Search for the cell housing the specified text and yield its [X, Y] center coordinate. 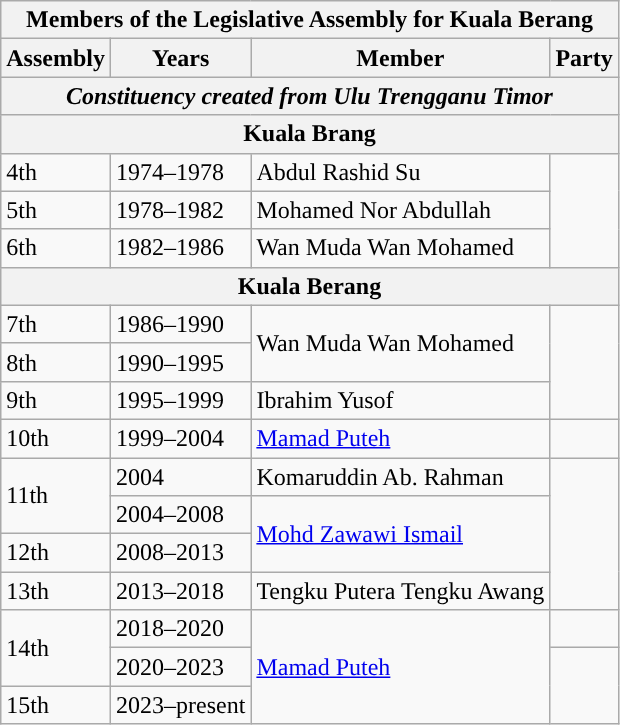
1982–1986 [180, 248]
Kuala Berang [310, 286]
13th [56, 591]
2023–present [180, 705]
2013–2018 [180, 591]
Mohamed Nor Abdullah [400, 210]
Members of the Legislative Assembly for Kuala Berang [310, 20]
1995–1999 [180, 400]
Kuala Brang [310, 134]
2004–2008 [180, 515]
2020–2023 [180, 667]
12th [56, 553]
5th [56, 210]
1986–1990 [180, 324]
Ibrahim Yusof [400, 400]
1978–1982 [180, 210]
Years [180, 58]
2004 [180, 477]
Mohd Zawawi Ismail [400, 534]
15th [56, 705]
7th [56, 324]
4th [56, 172]
9th [56, 400]
Komaruddin Ab. Rahman [400, 477]
2008–2013 [180, 553]
Assembly [56, 58]
10th [56, 438]
1974–1978 [180, 172]
6th [56, 248]
Party [584, 58]
Tengku Putera Tengku Awang [400, 591]
11th [56, 496]
1990–1995 [180, 362]
1999–2004 [180, 438]
Member [400, 58]
Abdul Rashid Su [400, 172]
2018–2020 [180, 629]
Constituency created from Ulu Trengganu Timor [310, 96]
14th [56, 648]
8th [56, 362]
